Scan for the cell matching the given text and deliver its (X, Y) coordinate at center. 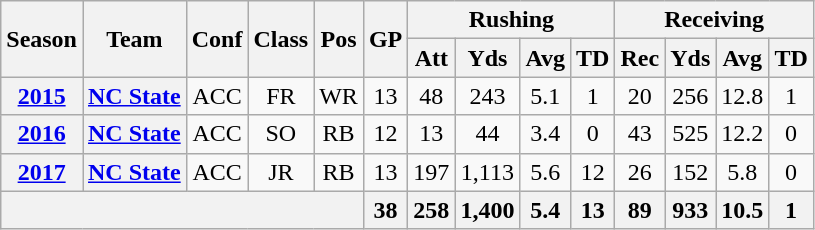
48 (432, 96)
Conf (217, 39)
FR (281, 96)
256 (690, 96)
152 (690, 172)
Team (134, 39)
JR (281, 172)
3.4 (546, 134)
2015 (42, 96)
5.8 (742, 172)
44 (488, 134)
243 (488, 96)
Rec (640, 58)
258 (432, 210)
89 (640, 210)
2017 (42, 172)
Class (281, 39)
12.2 (742, 134)
12.8 (742, 96)
Receiving (714, 20)
10.5 (742, 210)
43 (640, 134)
5.6 (546, 172)
26 (640, 172)
Att (432, 58)
933 (690, 210)
5.1 (546, 96)
Season (42, 39)
197 (432, 172)
1,113 (488, 172)
GP (385, 39)
525 (690, 134)
2016 (42, 134)
Pos (339, 39)
38 (385, 210)
Rushing (512, 20)
SO (281, 134)
1,400 (488, 210)
WR (339, 96)
20 (640, 96)
5.4 (546, 210)
